Provide the [x, y] coordinate of the cell's center where the given text is located.  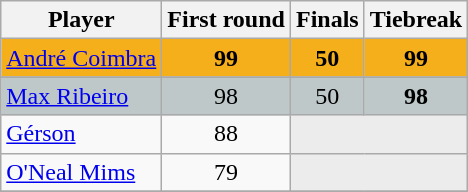
First round [226, 20]
Player [82, 20]
88 [226, 134]
Finals [327, 20]
Gérson [82, 134]
Max Ribeiro [82, 96]
79 [226, 172]
Tiebreak [416, 20]
André Coimbra [82, 58]
O'Neal Mims [82, 172]
